Return (x, y) of the center of cell containing provided text 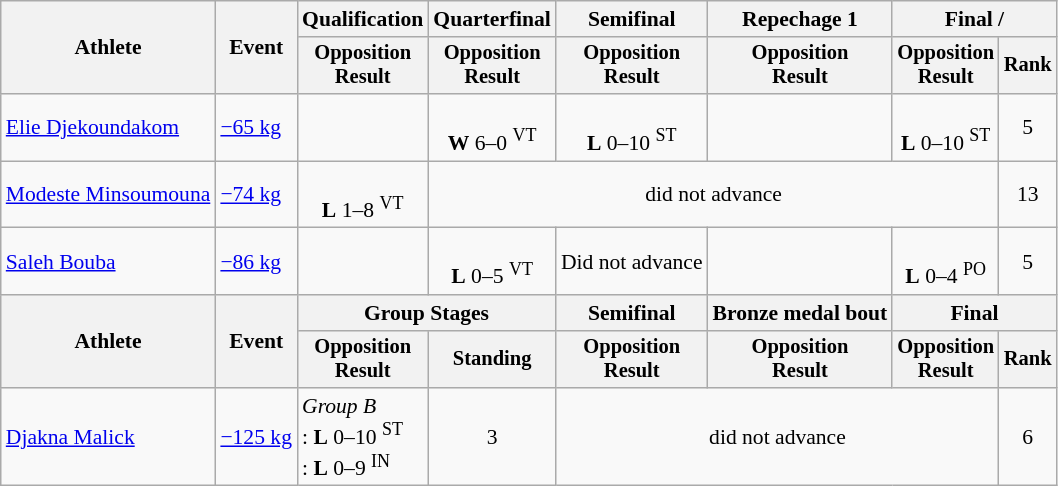
Qualification (362, 19)
Elie Djekoundakom (108, 128)
Djakna Malick (108, 437)
Final (974, 313)
−86 kg (256, 262)
Saleh Bouba (108, 262)
Group Stages (426, 313)
3 (492, 437)
Did not advance (632, 262)
Bronze medal bout (800, 313)
Group B: L 0–10 ST: L 0–9 IN (362, 437)
−65 kg (256, 128)
W 6–0 VT (492, 128)
L 1–8 VT (362, 194)
Quarterfinal (492, 19)
L 0–5 VT (492, 262)
Final / (974, 19)
Standing (492, 360)
Modeste Minsoumouna (108, 194)
L 0–4 PO (946, 262)
13 (1028, 194)
−74 kg (256, 194)
Repechage 1 (800, 19)
6 (1028, 437)
−125 kg (256, 437)
